Determine the (X, Y) coordinate at the center of the cell enclosing the given text.  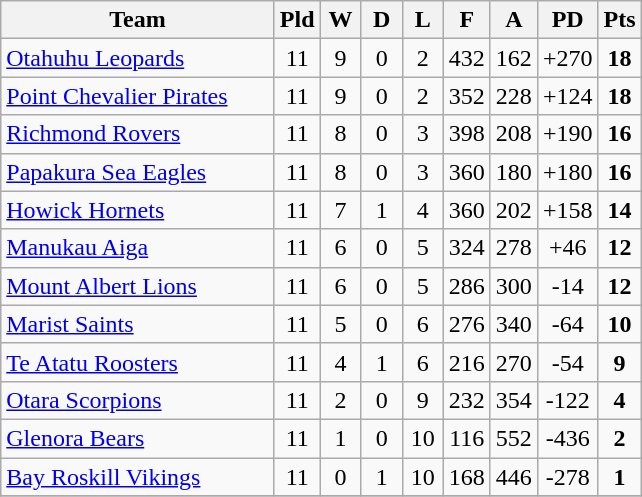
L (422, 20)
+158 (568, 210)
A (514, 20)
180 (514, 172)
Howick Hornets (138, 210)
324 (466, 248)
PD (568, 20)
F (466, 20)
Pts (620, 20)
W (340, 20)
+46 (568, 248)
232 (466, 400)
14 (620, 210)
Manukau Aiga (138, 248)
Team (138, 20)
300 (514, 286)
278 (514, 248)
Glenora Bears (138, 438)
-64 (568, 324)
116 (466, 438)
168 (466, 477)
Otahuhu Leopards (138, 58)
+190 (568, 134)
D (382, 20)
-54 (568, 362)
202 (514, 210)
354 (514, 400)
446 (514, 477)
216 (466, 362)
Otara Scorpions (138, 400)
432 (466, 58)
+124 (568, 96)
208 (514, 134)
-436 (568, 438)
+180 (568, 172)
-14 (568, 286)
-122 (568, 400)
Te Atatu Roosters (138, 362)
Bay Roskill Vikings (138, 477)
+270 (568, 58)
340 (514, 324)
-278 (568, 477)
552 (514, 438)
Marist Saints (138, 324)
270 (514, 362)
276 (466, 324)
286 (466, 286)
Papakura Sea Eagles (138, 172)
Richmond Rovers (138, 134)
Point Chevalier Pirates (138, 96)
398 (466, 134)
162 (514, 58)
Mount Albert Lions (138, 286)
7 (340, 210)
228 (514, 96)
352 (466, 96)
Pld (297, 20)
